For the text-containing cell, return its midpoint in (X, Y) coordinate format. 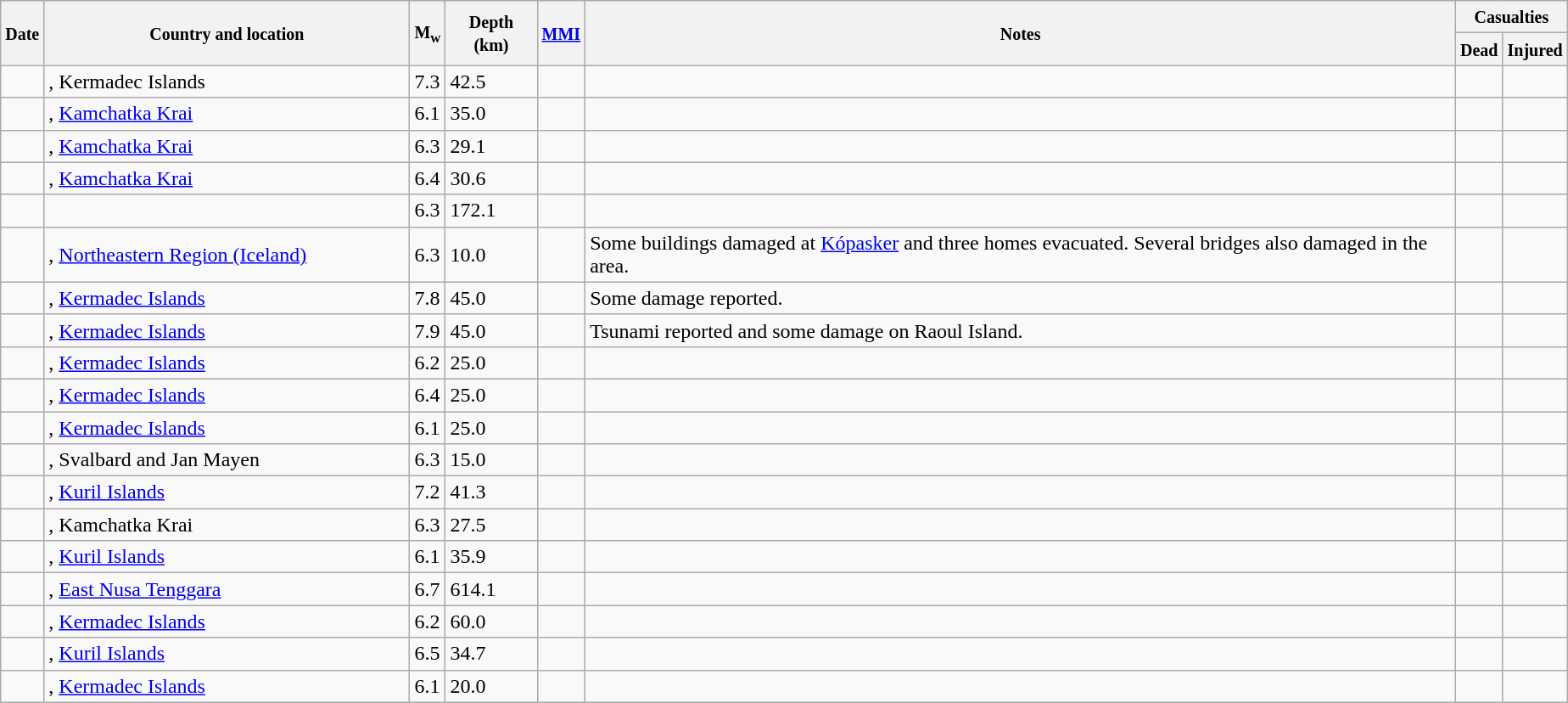
35.9 (491, 557)
, East Nusa Tenggara (227, 589)
614.1 (491, 589)
35.0 (491, 114)
15.0 (491, 460)
10.0 (491, 255)
6.7 (428, 589)
Injured (1535, 49)
172.1 (491, 211)
7.8 (428, 298)
, Svalbard and Jan Mayen (227, 460)
Date (22, 33)
42.5 (491, 82)
6.5 (428, 654)
7.3 (428, 82)
Notes (1021, 33)
7.9 (428, 330)
60.0 (491, 621)
Depth (km) (491, 33)
27.5 (491, 525)
Mw (428, 33)
41.3 (491, 492)
7.2 (428, 492)
, Northeastern Region (Iceland) (227, 255)
Dead (1479, 49)
29.1 (491, 146)
Tsunami reported and some damage on Raoul Island. (1021, 330)
Casualties (1511, 17)
20.0 (491, 686)
34.7 (491, 654)
MMI (562, 33)
30.6 (491, 178)
Some damage reported. (1021, 298)
Some buildings damaged at Kópasker and three homes evacuated. Several bridges also damaged in the area. (1021, 255)
Country and location (227, 33)
